Provide the (X, Y) coordinate of the cell's center where the given text is located.  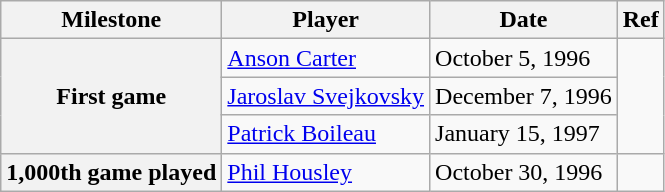
Milestone (112, 20)
Anson Carter (326, 58)
December 7, 1996 (524, 96)
January 15, 1997 (524, 134)
October 30, 1996 (524, 172)
1,000th game played (112, 172)
Player (326, 20)
Jaroslav Svejkovsky (326, 96)
October 5, 1996 (524, 58)
First game (112, 96)
Ref (640, 20)
Phil Housley (326, 172)
Patrick Boileau (326, 134)
Date (524, 20)
